Extract the (x, y) coordinate from the center of the cell holding the provided text.  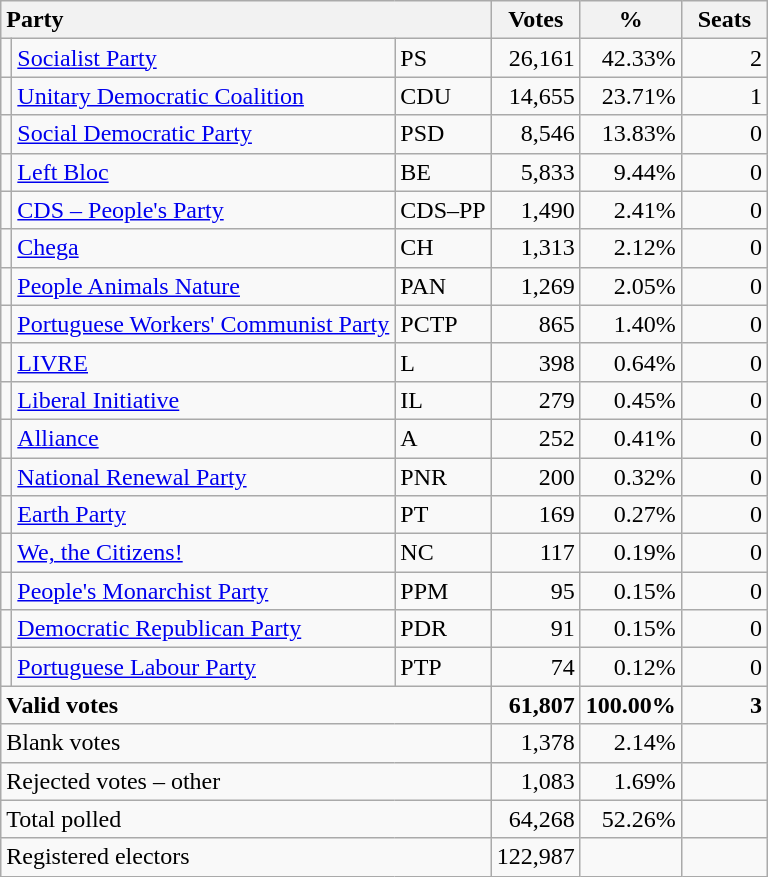
CH (443, 248)
398 (536, 362)
Portuguese Labour Party (204, 667)
LIVRE (204, 362)
Alliance (204, 438)
Blank votes (246, 743)
2.05% (630, 286)
Rejected votes – other (246, 781)
23.71% (630, 96)
1.69% (630, 781)
64,268 (536, 819)
Socialist Party (204, 58)
100.00% (630, 705)
Party (246, 20)
95 (536, 591)
Seats (724, 20)
13.83% (630, 134)
74 (536, 667)
Registered electors (246, 857)
0.41% (630, 438)
National Renewal Party (204, 477)
Democratic Republican Party (204, 629)
1,269 (536, 286)
252 (536, 438)
PCTP (443, 324)
People Animals Nature (204, 286)
279 (536, 400)
L (443, 362)
1,378 (536, 743)
3 (724, 705)
We, the Citizens! (204, 553)
2.14% (630, 743)
9.44% (630, 172)
BE (443, 172)
Valid votes (246, 705)
Earth Party (204, 515)
Unitary Democratic Coalition (204, 96)
PT (443, 515)
Liberal Initiative (204, 400)
CDS–PP (443, 210)
PSD (443, 134)
Portuguese Workers' Communist Party (204, 324)
2 (724, 58)
169 (536, 515)
1,490 (536, 210)
2.12% (630, 248)
865 (536, 324)
PPM (443, 591)
CDS – People's Party (204, 210)
8,546 (536, 134)
122,987 (536, 857)
1 (724, 96)
200 (536, 477)
PS (443, 58)
PNR (443, 477)
CDU (443, 96)
1.40% (630, 324)
Left Bloc (204, 172)
0.64% (630, 362)
26,161 (536, 58)
Chega (204, 248)
People's Monarchist Party (204, 591)
Total polled (246, 819)
0.19% (630, 553)
61,807 (536, 705)
1,083 (536, 781)
42.33% (630, 58)
14,655 (536, 96)
0.45% (630, 400)
Social Democratic Party (204, 134)
0.12% (630, 667)
% (630, 20)
52.26% (630, 819)
A (443, 438)
5,833 (536, 172)
0.27% (630, 515)
2.41% (630, 210)
PAN (443, 286)
PTP (443, 667)
IL (443, 400)
PDR (443, 629)
Votes (536, 20)
117 (536, 553)
91 (536, 629)
NC (443, 553)
1,313 (536, 248)
0.32% (630, 477)
